Return the [X, Y] coordinate for the center point of the cell that contains the specified text.  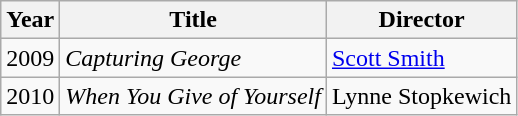
Capturing George [194, 58]
Scott Smith [421, 58]
2009 [30, 58]
Lynne Stopkewich [421, 96]
Year [30, 20]
Title [194, 20]
When You Give of Yourself [194, 96]
2010 [30, 96]
Director [421, 20]
